For the text-containing cell, return its midpoint in [X, Y] coordinate format. 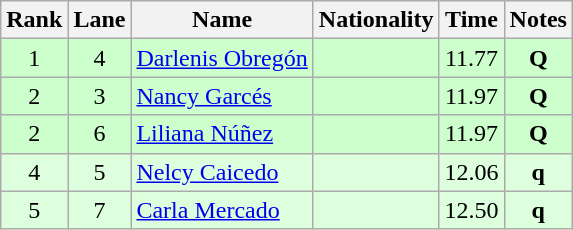
Name [222, 20]
Rank [34, 20]
Darlenis Obregón [222, 58]
12.50 [472, 210]
Nationality [376, 20]
1 [34, 58]
7 [100, 210]
3 [100, 96]
12.06 [472, 172]
Liliana Núñez [222, 134]
Time [472, 20]
Nancy Garcés [222, 96]
6 [100, 134]
Nelcy Caicedo [222, 172]
Lane [100, 20]
Notes [538, 20]
Carla Mercado [222, 210]
11.77 [472, 58]
